Provide the [x, y] coordinate of the cell's center where the given text is located.  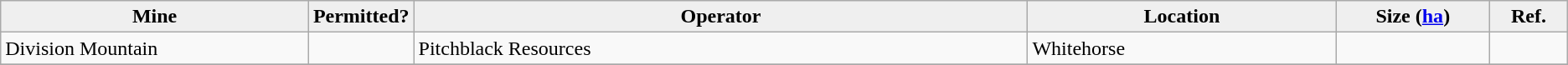
Division Mountain [155, 48]
Pitchblack Resources [720, 48]
Ref. [1529, 17]
Location [1182, 17]
Operator [720, 17]
Mine [155, 17]
Permitted? [361, 17]
Whitehorse [1182, 48]
Size (ha) [1413, 17]
